Pinpoint the cell where the given text exists, returning its (X, Y) midpoint coordinate. 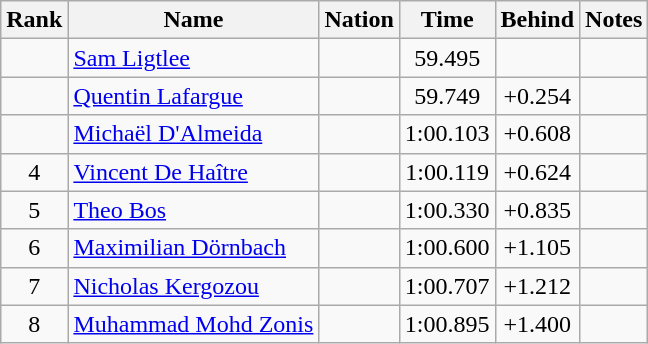
+1.400 (537, 324)
1:00.103 (447, 134)
6 (34, 248)
Nicholas Kergozou (194, 286)
Notes (614, 20)
Theo Bos (194, 210)
+0.624 (537, 172)
+0.608 (537, 134)
Time (447, 20)
1:00.119 (447, 172)
+1.105 (537, 248)
8 (34, 324)
1:00.707 (447, 286)
+1.212 (537, 286)
Maximilian Dörnbach (194, 248)
+0.254 (537, 96)
4 (34, 172)
Nation (359, 20)
Vincent De Haître (194, 172)
Rank (34, 20)
Behind (537, 20)
1:00.895 (447, 324)
Sam Ligtlee (194, 58)
Michaël D'Almeida (194, 134)
Name (194, 20)
1:00.600 (447, 248)
+0.835 (537, 210)
59.749 (447, 96)
5 (34, 210)
Quentin Lafargue (194, 96)
59.495 (447, 58)
7 (34, 286)
Muhammad Mohd Zonis (194, 324)
1:00.330 (447, 210)
